Capture the cell that displays the provided text and extract its [X, Y] central coordinate. 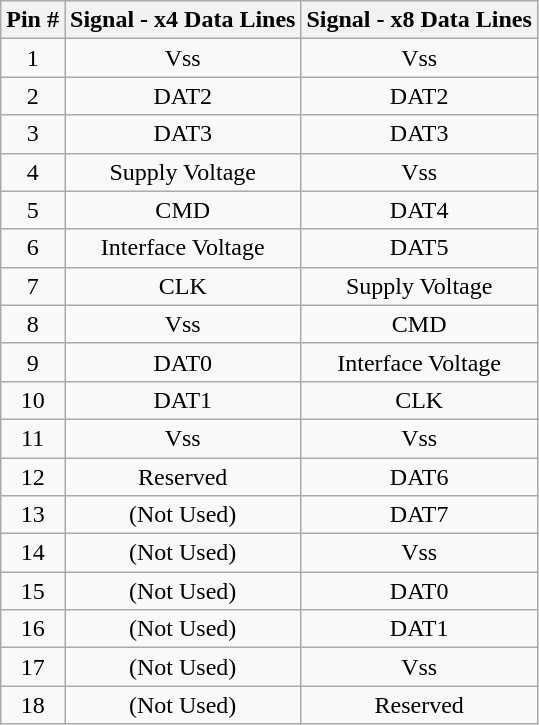
11 [33, 438]
Signal - x8 Data Lines [419, 20]
16 [33, 629]
DAT7 [419, 515]
17 [33, 667]
3 [33, 134]
8 [33, 324]
7 [33, 286]
1 [33, 58]
5 [33, 210]
Pin # [33, 20]
14 [33, 553]
6 [33, 248]
DAT6 [419, 477]
9 [33, 362]
DAT5 [419, 248]
15 [33, 591]
DAT4 [419, 210]
12 [33, 477]
18 [33, 705]
2 [33, 96]
Signal - x4 Data Lines [182, 20]
4 [33, 172]
13 [33, 515]
10 [33, 400]
